Return the [x, y] coordinate for the center point of the cell that contains the specified text.  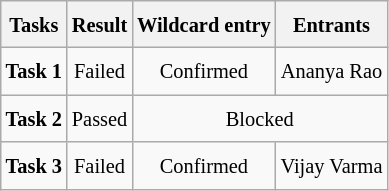
Task 1 [34, 72]
Ananya Rao [332, 72]
Passed [100, 118]
Task 3 [34, 166]
Entrants [332, 24]
Tasks [34, 24]
Blocked [260, 118]
Wildcard entry [204, 24]
Result [100, 24]
Task 2 [34, 118]
Vijay Varma [332, 166]
